Identify which cell holds the provided text, then report its [x, y] central coordinate. 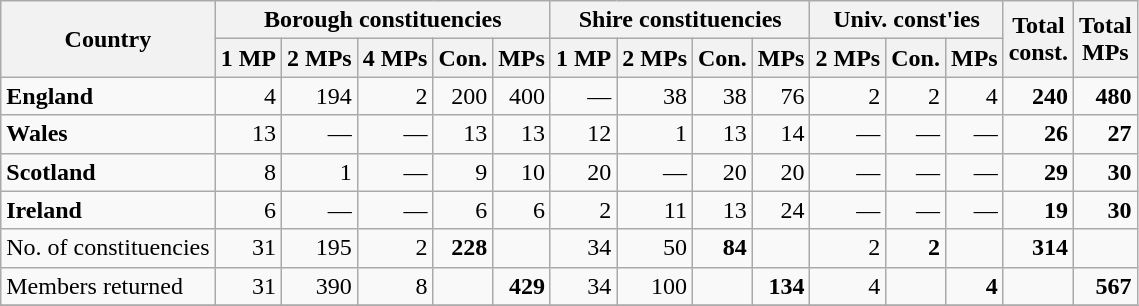
Ireland [108, 210]
England [108, 96]
228 [463, 248]
Borough constituencies [382, 20]
4 MPs [395, 58]
27 [1106, 134]
240 [1038, 96]
390 [319, 286]
314 [1038, 248]
84 [723, 248]
400 [522, 96]
50 [655, 248]
Shire constituencies [680, 20]
195 [319, 248]
29 [1038, 172]
Univ. const'ies [906, 20]
Members returned [108, 286]
429 [522, 286]
200 [463, 96]
Country [108, 39]
Wales [108, 134]
480 [1106, 96]
134 [781, 286]
Scotland [108, 172]
Total const. [1038, 39]
9 [463, 172]
19 [1038, 210]
100 [655, 286]
No. of constituencies [108, 248]
26 [1038, 134]
10 [522, 172]
76 [781, 96]
24 [781, 210]
567 [1106, 286]
12 [583, 134]
11 [655, 210]
Total MPs [1106, 39]
194 [319, 96]
14 [781, 134]
